Output the (x, y) coordinate of the center of the cell containing the given text.  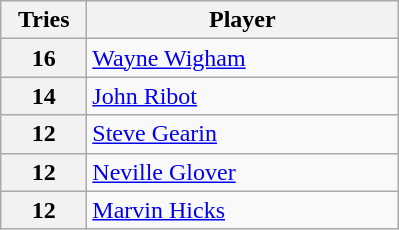
Tries (44, 20)
14 (44, 96)
Steve Gearin (242, 134)
Wayne Wigham (242, 58)
16 (44, 58)
Marvin Hicks (242, 210)
John Ribot (242, 96)
Neville Glover (242, 172)
Player (242, 20)
